Find where the given text appears and provide that cell's center as (X, Y) coordinate. 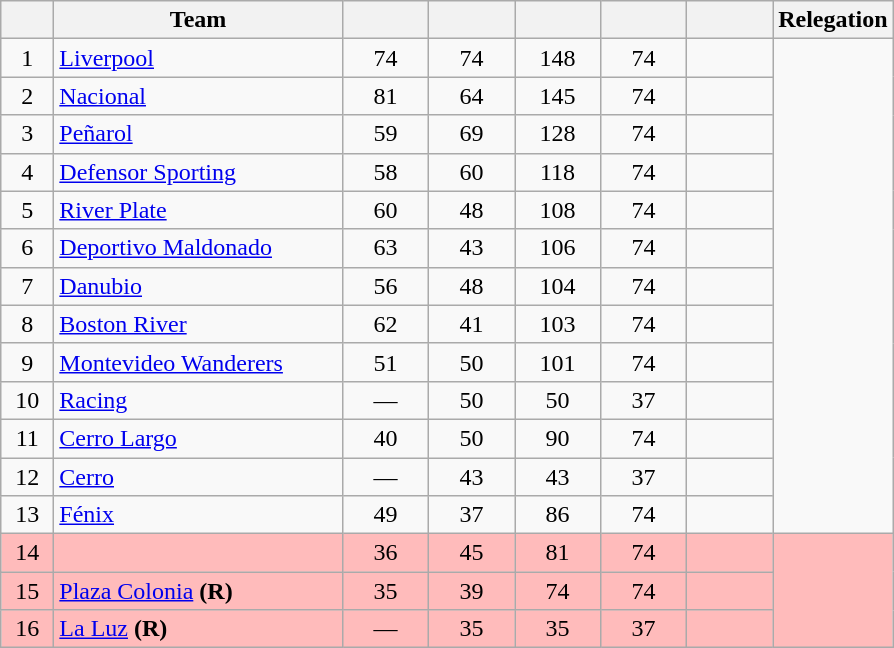
45 (471, 553)
Nacional (198, 96)
9 (28, 362)
2 (28, 96)
64 (471, 96)
15 (28, 591)
103 (557, 324)
104 (557, 286)
Plaza Colonia (R) (198, 591)
51 (385, 362)
Cerro Largo (198, 438)
63 (385, 248)
4 (28, 172)
14 (28, 553)
12 (28, 477)
145 (557, 96)
Danubio (198, 286)
Boston River (198, 324)
Deportivo Maldonado (198, 248)
49 (385, 515)
118 (557, 172)
36 (385, 553)
59 (385, 134)
Racing (198, 400)
128 (557, 134)
Defensor Sporting (198, 172)
3 (28, 134)
101 (557, 362)
Montevideo Wanderers (198, 362)
148 (557, 58)
Team (198, 20)
13 (28, 515)
41 (471, 324)
Liverpool (198, 58)
106 (557, 248)
58 (385, 172)
10 (28, 400)
Fénix (198, 515)
6 (28, 248)
River Plate (198, 210)
Cerro (198, 477)
40 (385, 438)
56 (385, 286)
108 (557, 210)
86 (557, 515)
16 (28, 629)
90 (557, 438)
8 (28, 324)
Relegation (833, 20)
Peñarol (198, 134)
11 (28, 438)
La Luz (R) (198, 629)
5 (28, 210)
39 (471, 591)
62 (385, 324)
7 (28, 286)
69 (471, 134)
1 (28, 58)
